Determine the [X, Y] coordinate at the center of the cell enclosing the given text.  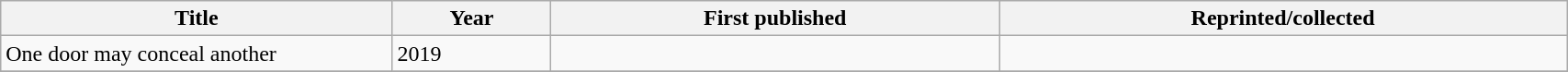
First published [775, 18]
Title [197, 18]
Year [472, 18]
2019 [472, 54]
One door may conceal another [197, 54]
Reprinted/collected [1283, 18]
